Locate the cell with the specified text and output its (X, Y) center coordinate. 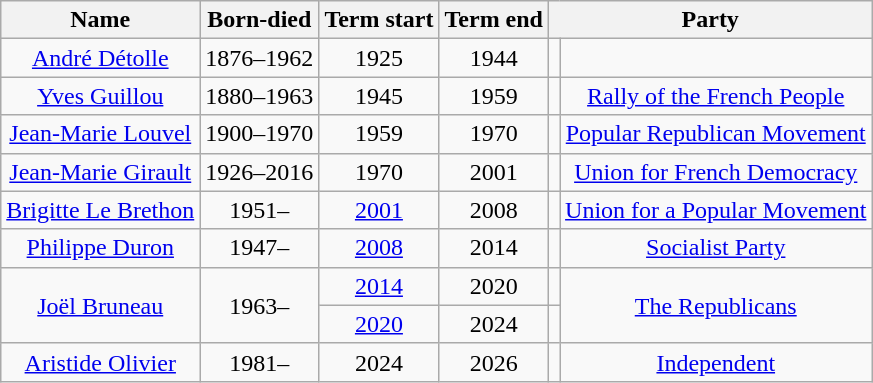
Aristide Olivier (100, 362)
Term start (379, 20)
1945 (379, 96)
Jean-Marie Louvel (100, 134)
André Détolle (100, 58)
Popular Republican Movement (716, 134)
Term end (494, 20)
Union for French Democracy (716, 172)
Born-died (260, 20)
Party (710, 20)
1947– (260, 248)
1925 (379, 58)
1951– (260, 210)
1926–2016 (260, 172)
2026 (494, 362)
Socialist Party (716, 248)
Jean-Marie Girault (100, 172)
Name (100, 20)
Philippe Duron (100, 248)
Yves Guillou (100, 96)
1876–1962 (260, 58)
1944 (494, 58)
Rally of the French People (716, 96)
Union for a Popular Movement (716, 210)
Brigitte Le Brethon (100, 210)
Independent (716, 362)
1880–1963 (260, 96)
1981– (260, 362)
1963– (260, 305)
The Republicans (716, 305)
Joël Bruneau (100, 305)
1900–1970 (260, 134)
